Output the [x, y] coordinate of the center of the cell containing the given text.  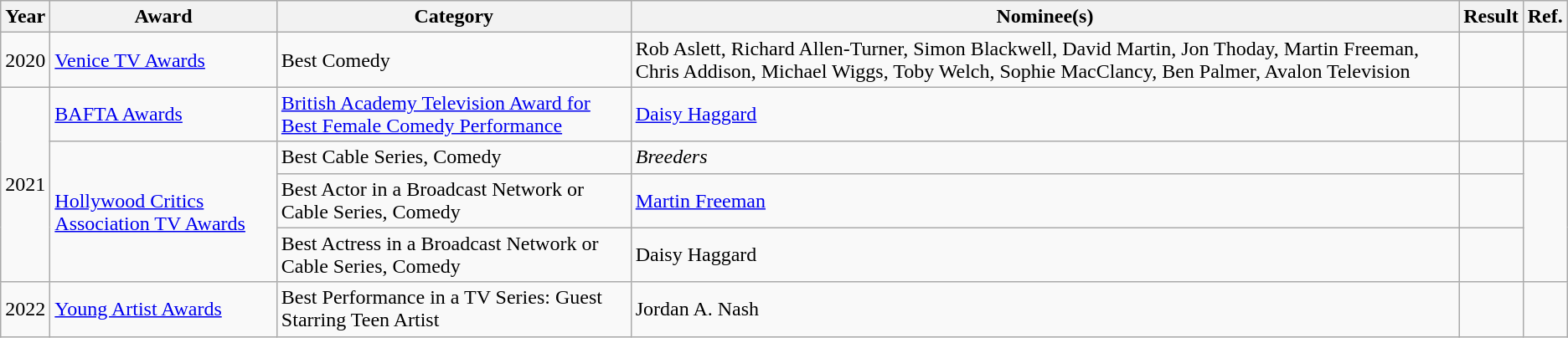
British Academy Television Award for Best Female Comedy Performance [454, 114]
Ref. [1545, 17]
Best Performance in a TV Series: Guest Starring Teen Artist [454, 310]
Hollywood Critics Association TV Awards [164, 212]
Breeders [1045, 157]
BAFTA Awards [164, 114]
Jordan A. Nash [1045, 310]
Nominee(s) [1045, 17]
Best Actress in a Broadcast Network or Cable Series, Comedy [454, 254]
Result [1491, 17]
Year [25, 17]
Martin Freeman [1045, 201]
2020 [25, 60]
Venice TV Awards [164, 60]
2022 [25, 310]
Award [164, 17]
Best Cable Series, Comedy [454, 157]
2021 [25, 184]
Category [454, 17]
Best Comedy [454, 60]
Young Artist Awards [164, 310]
Best Actor in a Broadcast Network or Cable Series, Comedy [454, 201]
